For the text-containing cell, return its midpoint in [x, y] coordinate format. 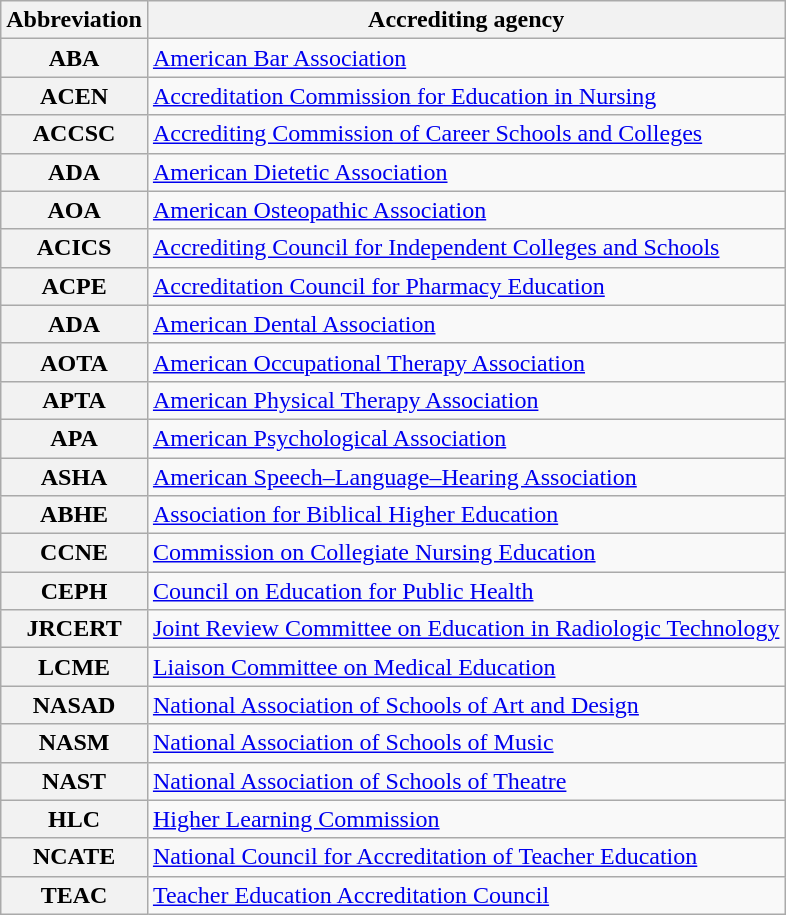
ABA [74, 58]
CCNE [74, 553]
TEAC [74, 895]
American Dental Association [466, 324]
APTA [74, 400]
Accrediting Council for Independent Colleges and Schools [466, 248]
NAST [74, 781]
Commission on Collegiate Nursing Education [466, 553]
Association for Biblical Higher Education [466, 515]
American Bar Association [466, 58]
LCME [74, 667]
National Association of Schools of Music [466, 743]
NASAD [74, 705]
American Dietetic Association [466, 172]
Liaison Committee on Medical Education [466, 667]
ACEN [74, 96]
AOTA [74, 362]
American Occupational Therapy Association [466, 362]
AOA [74, 210]
National Council for Accreditation of Teacher Education [466, 857]
Higher Learning Commission [466, 819]
National Association of Schools of Theatre [466, 781]
Teacher Education Accreditation Council [466, 895]
American Physical Therapy Association [466, 400]
American Osteopathic Association [466, 210]
JRCERT [74, 629]
National Association of Schools of Art and Design [466, 705]
CEPH [74, 591]
APA [74, 438]
Accrediting agency [466, 20]
Abbreviation [74, 20]
ACCSC [74, 134]
Accreditation Commission for Education in Nursing [466, 96]
Joint Review Committee on Education in Radiologic Technology [466, 629]
Accreditation Council for Pharmacy Education [466, 286]
NCATE [74, 857]
NASM [74, 743]
Council on Education for Public Health [466, 591]
American Speech–Language–Hearing Association [466, 477]
ACICS [74, 248]
ASHA [74, 477]
HLC [74, 819]
Accrediting Commission of Career Schools and Colleges [466, 134]
ACPE [74, 286]
ABHE [74, 515]
American Psychological Association [466, 438]
